Return (X, Y) of the center of cell containing provided text 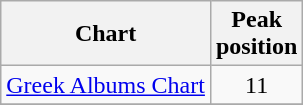
Peakposition (256, 34)
11 (256, 85)
Greek Albums Chart (106, 85)
Chart (106, 34)
